Determine the (X, Y) coordinate at the center of the cell enclosing the given text.  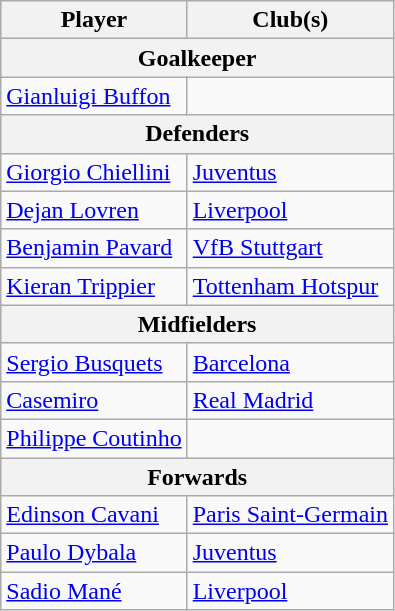
Forwards (198, 477)
Sergio Busquets (94, 362)
Philippe Coutinho (94, 438)
Edinson Cavani (94, 515)
Goalkeeper (198, 58)
Sadio Mané (94, 591)
VfB Stuttgart (290, 248)
Giorgio Chiellini (94, 172)
Real Madrid (290, 400)
Casemiro (94, 400)
Midfielders (198, 324)
Paulo Dybala (94, 553)
Club(s) (290, 20)
Defenders (198, 134)
Gianluigi Buffon (94, 96)
Tottenham Hotspur (290, 286)
Dejan Lovren (94, 210)
Benjamin Pavard (94, 248)
Barcelona (290, 362)
Player (94, 20)
Paris Saint-Germain (290, 515)
Kieran Trippier (94, 286)
